Return [x, y] of the center of cell containing provided text 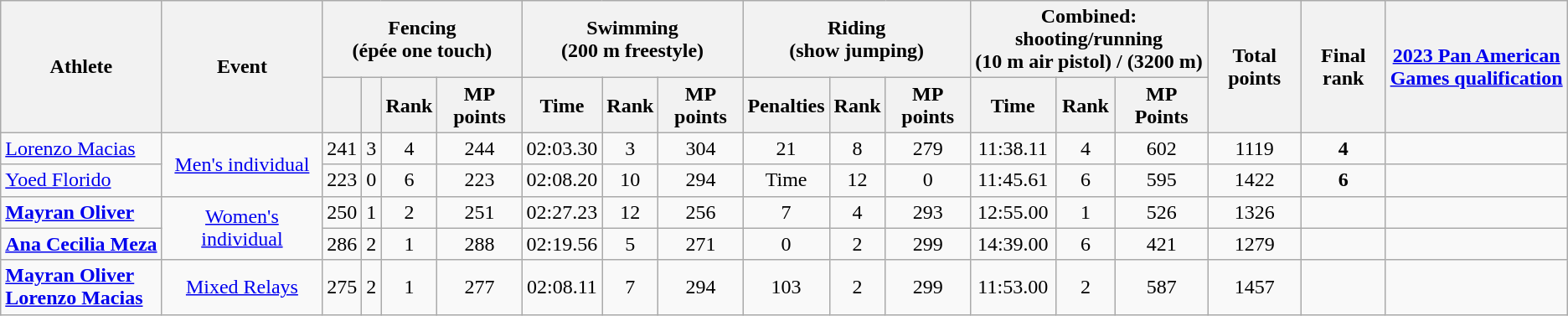
5 [630, 244]
277 [479, 287]
Mayran Oliver [81, 212]
1457 [1255, 287]
602 [1162, 148]
288 [479, 244]
Riding(show jumping) [856, 39]
Final rank [1344, 67]
1279 [1255, 244]
526 [1162, 212]
Ana Cecilia Meza [81, 244]
286 [342, 244]
Mayran OliverLorenzo Macias [81, 287]
Mixed Relays [242, 287]
587 [1162, 287]
304 [700, 148]
421 [1162, 244]
8 [858, 148]
103 [786, 287]
250 [342, 212]
241 [342, 148]
02:03.30 [562, 148]
1326 [1255, 212]
11:38.11 [1013, 148]
02:27.23 [562, 212]
251 [479, 212]
Event [242, 67]
1422 [1255, 180]
14:39.00 [1013, 244]
11:53.00 [1013, 287]
271 [700, 244]
Women's individual [242, 228]
02:08.20 [562, 180]
02:08.11 [562, 287]
Penalties [786, 106]
11:45.61 [1013, 180]
Combined: shooting/running(10 m air pistol) / (3200 m) [1089, 39]
1119 [1255, 148]
244 [479, 148]
Yoed Florido [81, 180]
Total points [1255, 67]
595 [1162, 180]
12:55.00 [1013, 212]
21 [786, 148]
10 [630, 180]
256 [700, 212]
2023 Pan American Games qualification [1476, 67]
Fencing(épée one touch) [422, 39]
Athlete [81, 67]
279 [928, 148]
293 [928, 212]
Men's individual [242, 164]
Lorenzo Macias [81, 148]
02:19.56 [562, 244]
Swimming(200 m freestyle) [632, 39]
MP Points [1162, 106]
275 [342, 287]
